Find where the given text appears and provide that cell's center as [X, Y] coordinate. 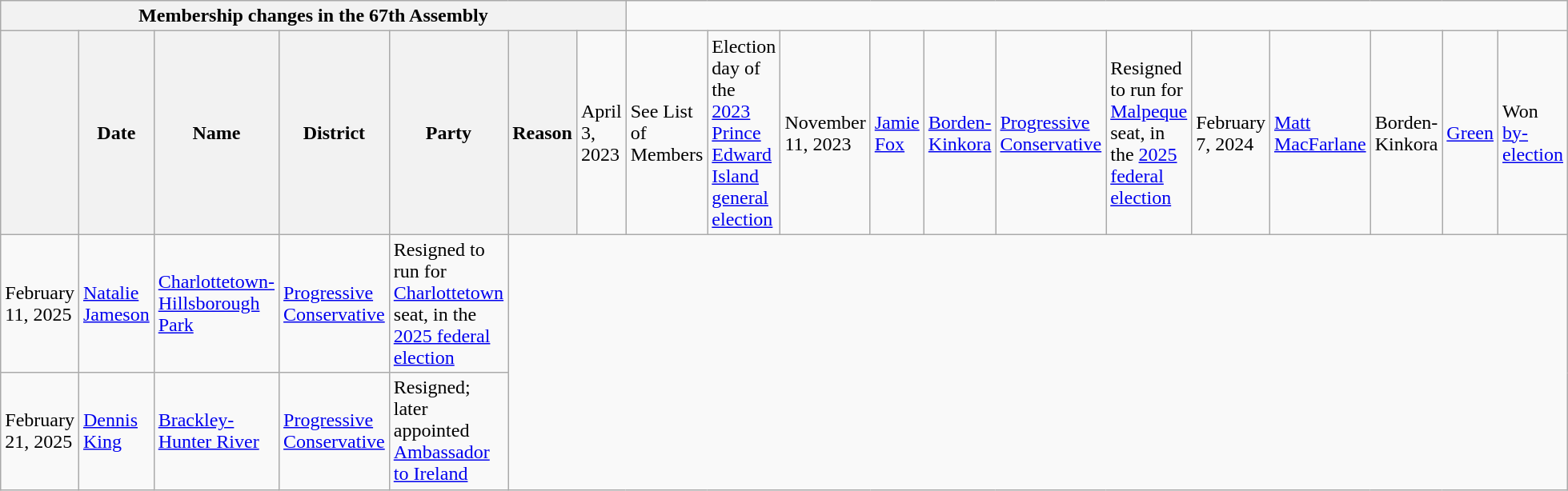
Election day of the 2023 Prince Edward Island general election [744, 133]
Dennis King [116, 431]
Name [216, 133]
Resigned to run for Malpeque seat, in the 2025 federal election [1149, 133]
November 11, 2023 [825, 133]
Resigned; later appointed Ambassador to Ireland [448, 431]
Resigned to run for Charlottetown seat, in the 2025 federal election [448, 304]
Party [448, 133]
Jamie Fox [896, 133]
Charlottetown-Hillsborough Park [216, 304]
Green [1470, 133]
February 7, 2024 [1231, 133]
Membership changes in the 67th Assembly [314, 16]
Natalie Jameson [116, 304]
Brackley-Hunter River [216, 431]
February 11, 2025 [40, 304]
Matt MacFarlane [1320, 133]
District [335, 133]
Won by-election [1534, 133]
Reason [543, 133]
Date [116, 133]
April 3, 2023 [601, 133]
February 21, 2025 [40, 431]
See List of Members [667, 133]
